Extract the [x, y] coordinate from the center of the cell holding the provided text.  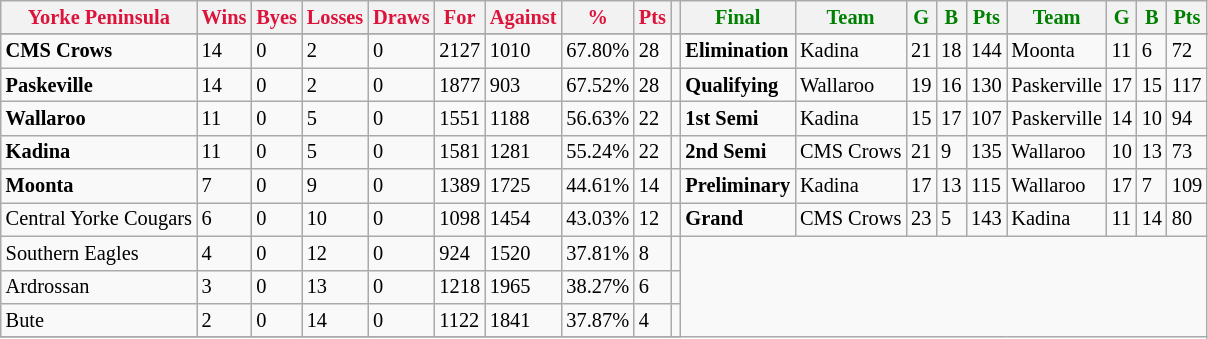
135 [986, 152]
1010 [524, 51]
Draws [401, 17]
Southern Eagles [99, 253]
44.61% [598, 186]
3 [224, 287]
924 [459, 253]
37.87% [598, 320]
Central Yorke Cougars [99, 219]
1188 [524, 118]
Byes [276, 17]
109 [1187, 186]
1218 [459, 287]
Wins [224, 17]
Elimination [738, 51]
Paskeville [99, 85]
1520 [524, 253]
Bute [99, 320]
56.63% [598, 118]
18 [951, 51]
16 [951, 85]
94 [1187, 118]
1725 [524, 186]
1965 [524, 287]
Preliminary [738, 186]
130 [986, 85]
43.03% [598, 219]
Against [524, 17]
1281 [524, 152]
2nd Semi [738, 152]
115 [986, 186]
Yorke Peninsula [99, 17]
Final [738, 17]
37.81% [598, 253]
19 [921, 85]
903 [524, 85]
1841 [524, 320]
Ardrossan [99, 287]
38.27% [598, 287]
1454 [524, 219]
1122 [459, 320]
144 [986, 51]
Losses [335, 17]
72 [1187, 51]
117 [1187, 85]
73 [1187, 152]
67.52% [598, 85]
23 [921, 219]
1st Semi [738, 118]
For [459, 17]
107 [986, 118]
% [598, 17]
55.24% [598, 152]
2127 [459, 51]
Qualifying [738, 85]
143 [986, 219]
Grand [738, 219]
1551 [459, 118]
67.80% [598, 51]
1581 [459, 152]
1877 [459, 85]
80 [1187, 219]
1098 [459, 219]
1389 [459, 186]
8 [652, 253]
